Output the [X, Y] coordinate of the center of the cell containing the given text.  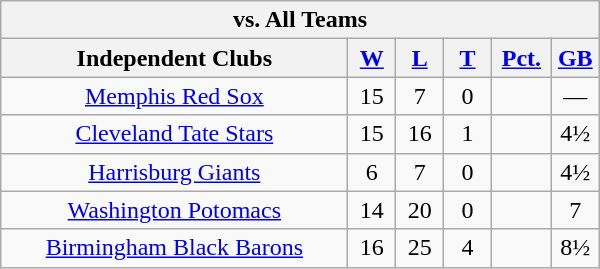
Birmingham Black Barons [174, 248]
20 [420, 210]
Memphis Red Sox [174, 96]
W [372, 58]
25 [420, 248]
GB [575, 58]
Harrisburg Giants [174, 172]
8½ [575, 248]
L [420, 58]
— [575, 96]
vs. All Teams [300, 20]
4 [468, 248]
Pct. [521, 58]
Cleveland Tate Stars [174, 134]
Washington Potomacs [174, 210]
1 [468, 134]
14 [372, 210]
Independent Clubs [174, 58]
T [468, 58]
6 [372, 172]
